Return (x, y) of the center of cell containing provided text 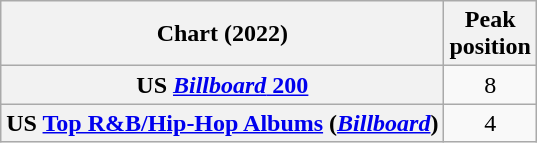
Peakposition (490, 34)
Chart (2022) (222, 34)
4 (490, 123)
US Billboard 200 (222, 85)
8 (490, 85)
US Top R&B/Hip-Hop Albums (Billboard) (222, 123)
